Find where the given text appears and provide that cell's center as [X, Y] coordinate. 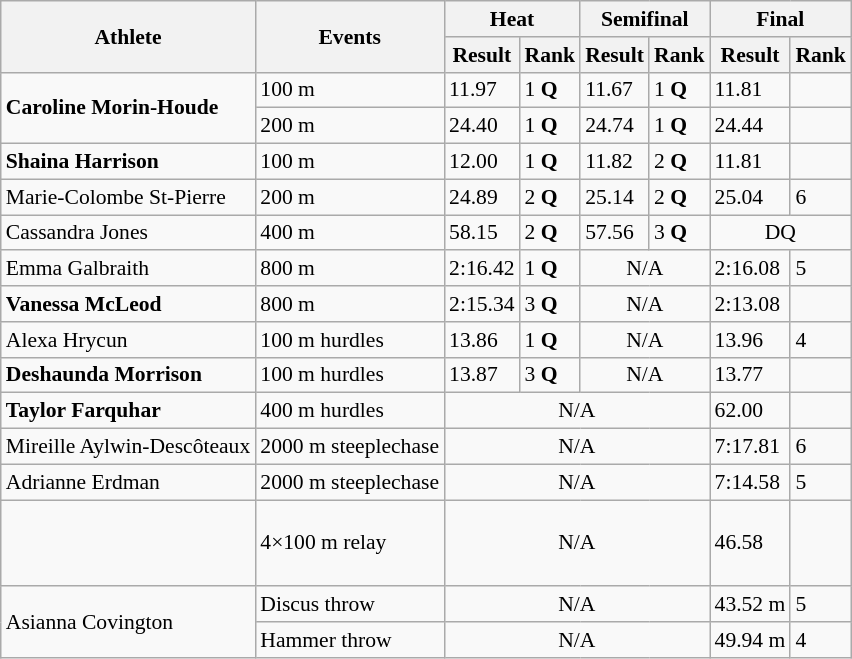
13.77 [750, 375]
24.40 [482, 126]
Vanessa McLeod [128, 304]
11.97 [482, 90]
Deshaunda Morrison [128, 375]
57.56 [614, 233]
62.00 [750, 411]
13.87 [482, 375]
12.00 [482, 162]
2:16.08 [750, 269]
25.14 [614, 197]
Cassandra Jones [128, 233]
Emma Galbraith [128, 269]
46.58 [750, 544]
Final [780, 19]
13.86 [482, 340]
Hammer throw [350, 640]
24.89 [482, 197]
Marie-Colombe St-Pierre [128, 197]
Mireille Aylwin-Descôteaux [128, 447]
Heat [512, 19]
24.74 [614, 126]
13.96 [750, 340]
2:16.42 [482, 269]
24.44 [750, 126]
11.82 [614, 162]
Taylor Farquhar [128, 411]
400 m [350, 233]
Athlete [128, 36]
7:17.81 [750, 447]
400 m hurdles [350, 411]
DQ [780, 233]
Asianna Covington [128, 622]
58.15 [482, 233]
2:15.34 [482, 304]
Caroline Morin-Houde [128, 108]
43.52 m [750, 605]
49.94 m [750, 640]
25.04 [750, 197]
7:14.58 [750, 482]
2:13.08 [750, 304]
Shaina Harrison [128, 162]
Alexa Hrycun [128, 340]
Events [350, 36]
4×100 m relay [350, 544]
Discus throw [350, 605]
Adrianne Erdman [128, 482]
11.67 [614, 90]
Semifinal [644, 19]
